Pinpoint the cell where the given text exists, returning its [X, Y] midpoint coordinate. 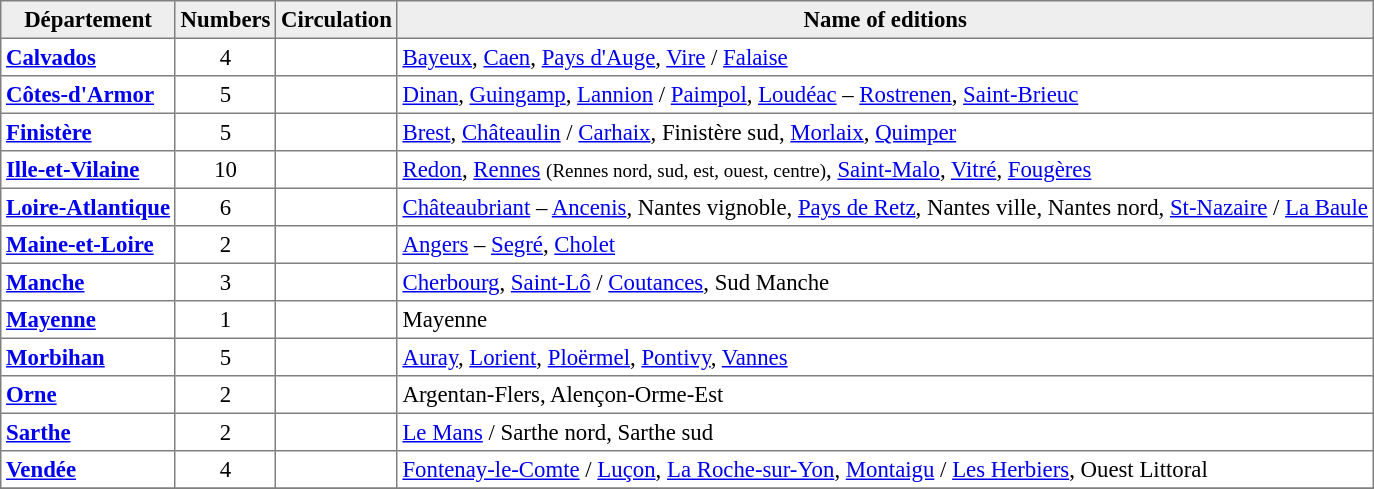
Fontenay-le-Comte / Luçon, La Roche-sur-Yon, Montaigu / Les Herbiers, Ouest Littoral [885, 470]
Argentan-Flers, Alençon-Orme-Est [885, 395]
Numbers [225, 20]
Auray, Lorient, Ploërmel, Pontivy, Vannes [885, 357]
6 [225, 207]
Orne [88, 395]
Cherbourg, Saint-Lô / Coutances, Sud Manche [885, 282]
10 [225, 170]
Vendée [88, 470]
Maine-et-Loire [88, 245]
Dinan, Guingamp, Lannion / Paimpol, Loudéac – Rostrenen, Saint-Brieuc [885, 95]
Name of editions [885, 20]
Angers – Segré, Cholet [885, 245]
Manche [88, 282]
Circulation [336, 20]
Finistère [88, 132]
Côtes-d'Armor [88, 95]
Redon, Rennes (Rennes nord, sud, est, ouest, centre), Saint-Malo, Vitré, Fougères [885, 170]
Sarthe [88, 432]
Brest, Châteaulin / Carhaix, Finistère sud, Morlaix, Quimper [885, 132]
Châteaubriant – Ancenis, Nantes vignoble, Pays de Retz, Nantes ville, Nantes nord, St-Nazaire / La Baule [885, 207]
1 [225, 320]
Le Mans / Sarthe nord, Sarthe sud [885, 432]
3 [225, 282]
Ille-et-Vilaine [88, 170]
Calvados [88, 57]
Loire-Atlantique [88, 207]
Département [88, 20]
Bayeux, Caen, Pays d'Auge, Vire / Falaise [885, 57]
Morbihan [88, 357]
